Return the [x, y] coordinate for the center point of the cell that contains the specified text.  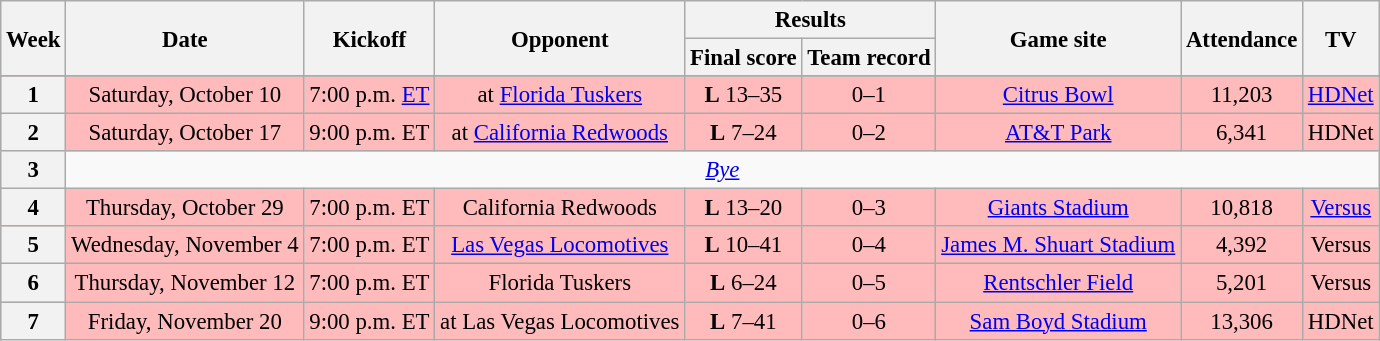
Thursday, November 12 [185, 283]
2 [34, 133]
Friday, November 20 [185, 321]
Week [34, 38]
AT&T Park [1058, 133]
0–6 [869, 321]
at California Redwoods [560, 133]
6,341 [1242, 133]
0–5 [869, 283]
0–3 [869, 208]
Saturday, October 10 [185, 95]
Giants Stadium [1058, 208]
Kickoff [370, 38]
0–1 [869, 95]
James M. Shuart Stadium [1058, 245]
3 [34, 170]
4,392 [1242, 245]
Opponent [560, 38]
Saturday, October 17 [185, 133]
Results [810, 20]
L 10–41 [744, 245]
Date [185, 38]
1 [34, 95]
Wednesday, November 4 [185, 245]
5 [34, 245]
0–4 [869, 245]
6 [34, 283]
L 6–24 [744, 283]
13,306 [1242, 321]
11,203 [1242, 95]
5,201 [1242, 283]
Las Vegas Locomotives [560, 245]
Sam Boyd Stadium [1058, 321]
California Redwoods [560, 208]
Bye [722, 170]
4 [34, 208]
Final score [744, 58]
Thursday, October 29 [185, 208]
Florida Tuskers [560, 283]
L 13–20 [744, 208]
Game site [1058, 38]
Attendance [1242, 38]
TV [1341, 38]
L 7–41 [744, 321]
Team record [869, 58]
at Las Vegas Locomotives [560, 321]
at Florida Tuskers [560, 95]
L 13–35 [744, 95]
L 7–24 [744, 133]
7 [34, 321]
10,818 [1242, 208]
Citrus Bowl [1058, 95]
Rentschler Field [1058, 283]
0–2 [869, 133]
